Output the [X, Y] coordinate of the center of the cell containing the given text.  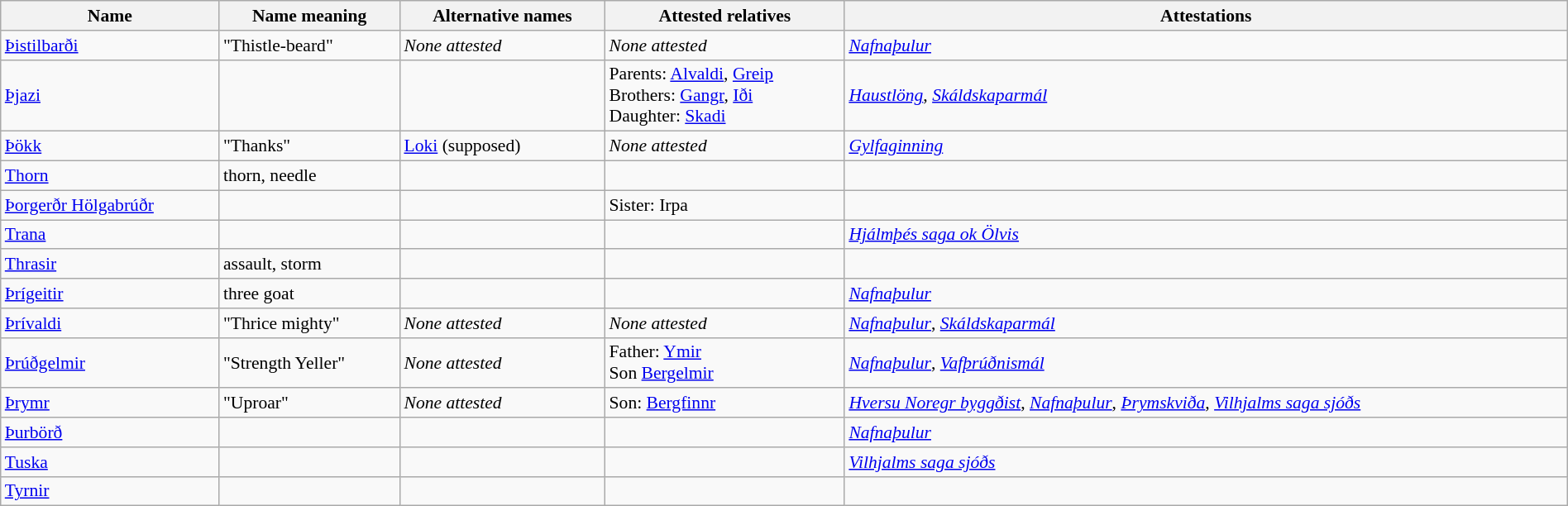
Tyrnir [110, 491]
Þurbörð [110, 432]
Nafnaþulur, Vafþrúðnismál [1206, 362]
Thrasir [110, 265]
"Uproar" [309, 403]
Son: Bergfinnr [725, 403]
Vilhjalms saga sjóðs [1206, 462]
Trana [110, 235]
Thorn [110, 176]
Name meaning [309, 16]
Attested relatives [725, 16]
Þrúðgelmir [110, 362]
Attestations [1206, 16]
Gylfaginning [1206, 146]
Þrymr [110, 403]
Haustlöng, Skáldskaparmál [1206, 96]
"Thistle-beard" [309, 45]
Hjálmþés saga ok Ölvis [1206, 235]
Þrígeitir [110, 294]
"Thanks" [309, 146]
Tuska [110, 462]
Þökk [110, 146]
Alternative names [502, 16]
three goat [309, 294]
Þjazi [110, 96]
Sister: Irpa [725, 205]
Hversu Noregr byggðist, Nafnaþulur, Þrymskviða, Vilhjalms saga sjóðs [1206, 403]
thorn, needle [309, 176]
Þorgerðr Hölgabrúðr [110, 205]
Nafnaþulur, Skáldskaparmál [1206, 323]
Parents: Alvaldi, Greip Brothers: Gangr, Iði Daughter: Skadi [725, 96]
Þrívaldi [110, 323]
Name [110, 16]
assault, storm [309, 265]
Father: Ymir Son Bergelmir [725, 362]
"Strength Yeller" [309, 362]
Þistilbarði [110, 45]
"Thrice mighty" [309, 323]
Loki (supposed) [502, 146]
